Return the (x, y) coordinate for the center point of the cell that contains the specified text.  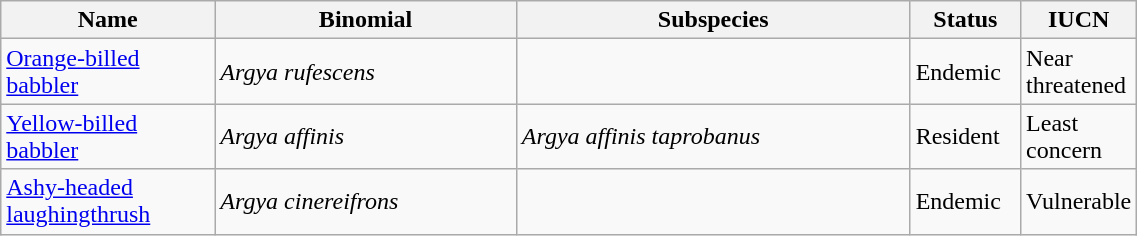
Ashy-headed laughingthrush (108, 202)
Resident (965, 136)
Argya affinis (366, 136)
Name (108, 20)
Yellow-billed babbler (108, 136)
Vulnerable (1079, 202)
Argya affinis taprobanus (713, 136)
Status (965, 20)
IUCN (1079, 20)
Near threatened (1079, 72)
Argya cinereifrons (366, 202)
Argya rufescens (366, 72)
Orange-billed babbler (108, 72)
Subspecies (713, 20)
Binomial (366, 20)
Least concern (1079, 136)
